Identify which cell holds the provided text, then report its [x, y] central coordinate. 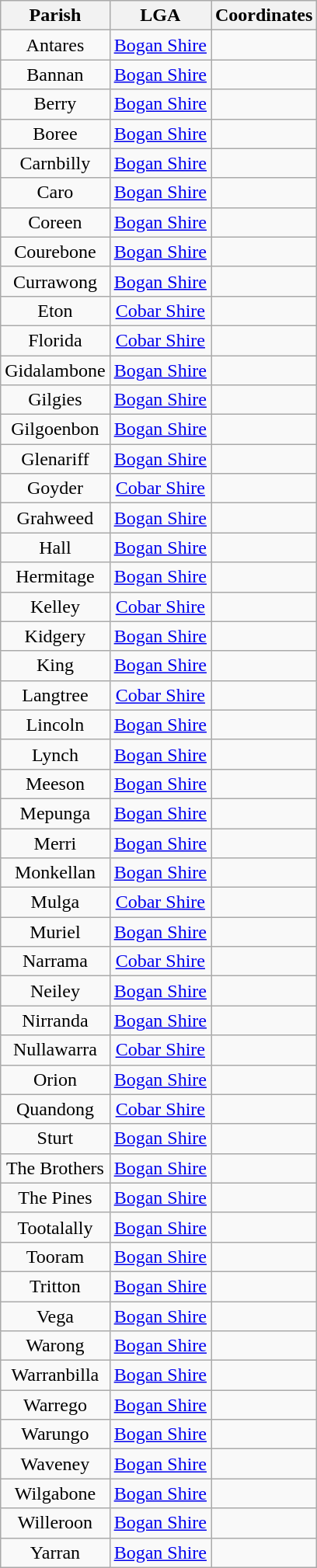
LGA [160, 16]
Carnbilly [55, 163]
The Brothers [55, 1168]
Meeson [55, 784]
Caro [55, 193]
Tootalally [55, 1227]
Lincoln [55, 725]
Tooram [55, 1257]
Boree [55, 134]
Yarran [55, 1552]
Quandong [55, 1109]
Orion [55, 1080]
Parish [55, 16]
Narrama [55, 961]
Lynch [55, 754]
Florida [55, 340]
Bannan [55, 75]
Willeroon [55, 1523]
Kidgery [55, 636]
Gilgoenbon [55, 429]
Coordinates [264, 16]
Hermitage [55, 577]
Neiley [55, 991]
Waveney [55, 1464]
Hall [55, 548]
Berry [55, 104]
Mulga [55, 902]
Nirranda [55, 1020]
Muriel [55, 932]
Gidalambone [55, 370]
Mepunga [55, 813]
Vega [55, 1316]
Kelley [55, 607]
King [55, 666]
The Pines [55, 1198]
Merri [55, 843]
Eton [55, 311]
Coreen [55, 222]
Warong [55, 1346]
Gilgies [55, 400]
Goyder [55, 488]
Warrego [55, 1405]
Courebone [55, 252]
Warungo [55, 1434]
Grahweed [55, 518]
Warranbilla [55, 1375]
Tritton [55, 1286]
Glenariff [55, 459]
Sturt [55, 1139]
Currawong [55, 281]
Antares [55, 45]
Monkellan [55, 873]
Wilgabone [55, 1493]
Nullawarra [55, 1050]
Langtree [55, 695]
